Detect which cell encompasses the target text, then output its [X, Y] center coordinate. 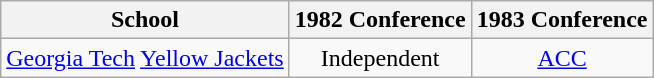
Georgia Tech Yellow Jackets [145, 58]
School [145, 20]
1983 Conference [562, 20]
Independent [380, 58]
1982 Conference [380, 20]
ACC [562, 58]
